Extract the (X, Y) coordinate from the center of the cell holding the provided text.  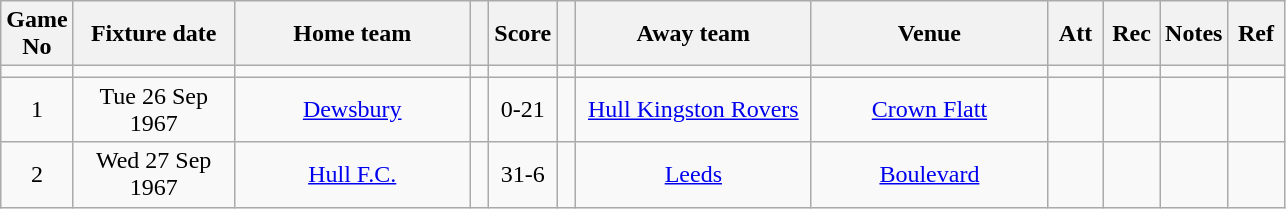
Crown Flatt (929, 110)
Leeds (693, 174)
Att (1075, 34)
Venue (929, 34)
Fixture date (154, 34)
Boulevard (929, 174)
Game No (37, 34)
Ref (1256, 34)
1 (37, 110)
Hull F.C. (352, 174)
0-21 (523, 110)
Dewsbury (352, 110)
Hull Kingston Rovers (693, 110)
31-6 (523, 174)
Notes (1194, 34)
2 (37, 174)
Home team (352, 34)
Tue 26 Sep 1967 (154, 110)
Away team (693, 34)
Score (523, 34)
Wed 27 Sep 1967 (154, 174)
Rec (1132, 34)
